Find where the given text appears and provide that cell's center as [X, Y] coordinate. 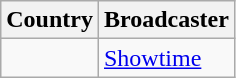
Showtime [166, 58]
Broadcaster [166, 20]
Country [50, 20]
